Provide the (X, Y) coordinate of the cell's center where the given text is located.  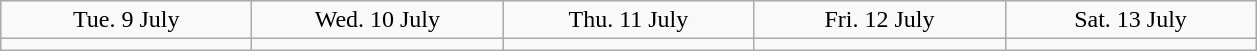
Sat. 13 July (1130, 20)
Wed. 10 July (378, 20)
Fri. 12 July (880, 20)
Tue. 9 July (126, 20)
Thu. 11 July (628, 20)
